Output the (X, Y) coordinate of the center of the cell containing the given text.  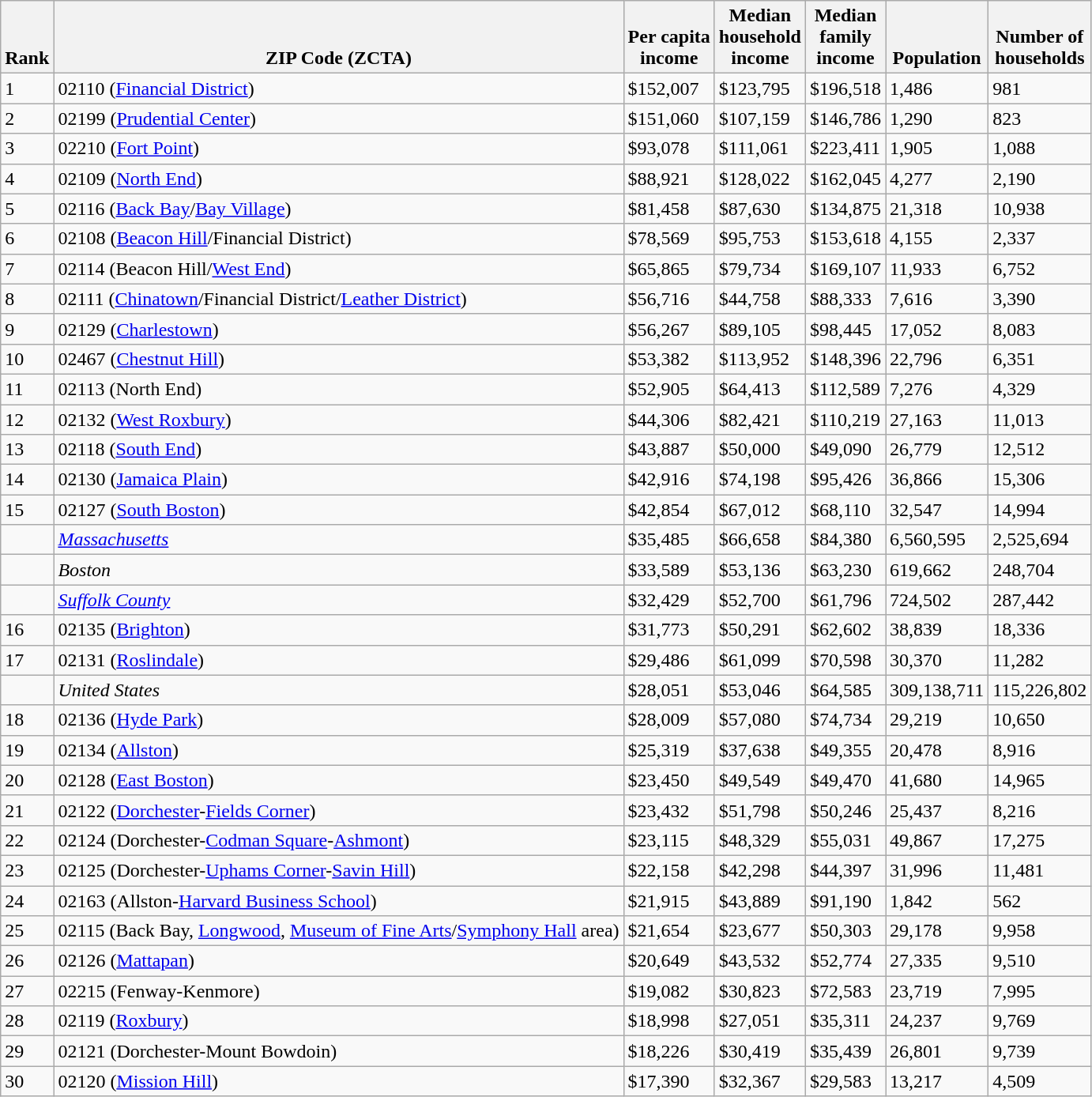
$35,485 (668, 540)
9,769 (1040, 1021)
309,138,711 (937, 690)
$22,158 (668, 870)
02119 (Roxbury) (338, 1021)
$49,470 (845, 780)
10 (27, 359)
115,226,802 (1040, 690)
13,217 (937, 1081)
$93,078 (668, 149)
16 (27, 630)
22 (27, 840)
$128,022 (760, 179)
15,306 (1040, 480)
02467 (Chestnut Hill) (338, 359)
$64,413 (760, 389)
27,335 (937, 961)
$112,589 (845, 389)
17,275 (1040, 840)
981 (1040, 89)
02124 (Dorchester-Codman Square-Ashmont) (338, 840)
$113,952 (760, 359)
30,370 (937, 660)
23,719 (937, 991)
2,190 (1040, 179)
02127 (South Boston) (338, 510)
$43,532 (760, 961)
$30,419 (760, 1051)
1,486 (937, 89)
10,650 (1040, 720)
$110,219 (845, 420)
United States (338, 690)
$52,774 (845, 961)
10,938 (1040, 209)
11,013 (1040, 420)
$50,000 (760, 450)
02132 (West Roxbury) (338, 420)
$107,159 (760, 119)
$53,382 (668, 359)
4,277 (937, 179)
$28,051 (668, 690)
$63,230 (845, 570)
02130 (Jamaica Plain) (338, 480)
$28,009 (668, 720)
$44,306 (668, 420)
7,995 (1040, 991)
$33,589 (668, 570)
$146,786 (845, 119)
26 (27, 961)
562 (1040, 900)
15 (27, 510)
8 (27, 299)
$55,031 (845, 840)
$98,445 (845, 329)
Rank (27, 37)
$111,061 (760, 149)
14,965 (1040, 780)
6,752 (1040, 269)
$61,099 (760, 660)
Medianfamilyincome (845, 37)
22,796 (937, 359)
12 (27, 420)
$23,450 (668, 780)
Boston (338, 570)
Suffolk County (338, 600)
02128 (East Boston) (338, 780)
8,216 (1040, 810)
$50,303 (845, 931)
26,801 (937, 1051)
$52,905 (668, 389)
02111 (Chinatown/Financial District/Leather District) (338, 299)
$49,090 (845, 450)
$95,426 (845, 480)
1,088 (1040, 149)
Number ofhouseholds (1040, 37)
$37,638 (760, 750)
12,512 (1040, 450)
02126 (Mattapan) (338, 961)
02110 (Financial District) (338, 89)
8,083 (1040, 329)
$152,007 (668, 89)
$87,630 (760, 209)
$196,518 (845, 89)
31,996 (937, 870)
02129 (Charlestown) (338, 329)
$66,658 (760, 540)
02115 (Back Bay, Longwood, Museum of Fine Arts/Symphony Hall area) (338, 931)
21 (27, 810)
24,237 (937, 1021)
$57,080 (760, 720)
9,739 (1040, 1051)
27,163 (937, 420)
$88,333 (845, 299)
$50,291 (760, 630)
7,276 (937, 389)
Massachusetts (338, 540)
$50,246 (845, 810)
02120 (Mission Hill) (338, 1081)
18,336 (1040, 630)
$70,598 (845, 660)
02122 (Dorchester-Fields Corner) (338, 810)
4,329 (1040, 389)
$162,045 (845, 179)
26,779 (937, 450)
9 (27, 329)
02163 (Allston-Harvard Business School) (338, 900)
02136 (Hyde Park) (338, 720)
29,178 (937, 931)
11,282 (1040, 660)
$23,432 (668, 810)
$48,329 (760, 840)
6,560,595 (937, 540)
30 (27, 1081)
02131 (Roslindale) (338, 660)
38,839 (937, 630)
17 (27, 660)
02114 (Beacon Hill/West End) (338, 269)
$81,458 (668, 209)
02134 (Allston) (338, 750)
619,662 (937, 570)
$148,396 (845, 359)
$18,998 (668, 1021)
28 (27, 1021)
27 (27, 991)
13 (27, 450)
$78,569 (668, 239)
20,478 (937, 750)
$52,700 (760, 600)
1,905 (937, 149)
1,842 (937, 900)
02109 (North End) (338, 179)
$43,889 (760, 900)
Per capitaincome (668, 37)
02121 (Dorchester-Mount Bowdoin) (338, 1051)
25,437 (937, 810)
$42,298 (760, 870)
248,704 (1040, 570)
6,351 (1040, 359)
02113 (North End) (338, 389)
02135 (Brighton) (338, 630)
$84,380 (845, 540)
$35,439 (845, 1051)
02116 (Back Bay/Bay Village) (338, 209)
$91,190 (845, 900)
$25,319 (668, 750)
29 (27, 1051)
$23,115 (668, 840)
02118 (South End) (338, 450)
1 (27, 89)
ZIP Code (ZCTA) (338, 37)
$19,082 (668, 991)
17,052 (937, 329)
$223,411 (845, 149)
11,933 (937, 269)
724,502 (937, 600)
23 (27, 870)
9,510 (1040, 961)
2,525,694 (1040, 540)
02215 (Fenway-Kenmore) (338, 991)
2 (27, 119)
4,509 (1040, 1081)
24 (27, 900)
$44,758 (760, 299)
3 (27, 149)
$20,649 (668, 961)
$88,921 (668, 179)
02125 (Dorchester-Uphams Corner-Savin Hill) (338, 870)
$32,429 (668, 600)
3,390 (1040, 299)
$42,916 (668, 480)
4 (27, 179)
1,290 (937, 119)
$56,267 (668, 329)
Population (937, 37)
14,994 (1040, 510)
11 (27, 389)
$134,875 (845, 209)
2,337 (1040, 239)
$74,734 (845, 720)
19 (27, 750)
$62,602 (845, 630)
5 (27, 209)
$95,753 (760, 239)
$29,583 (845, 1081)
$169,107 (845, 269)
$18,226 (668, 1051)
02210 (Fort Point) (338, 149)
14 (27, 480)
$35,311 (845, 1021)
$21,915 (668, 900)
$23,677 (760, 931)
$79,734 (760, 269)
32,547 (937, 510)
$53,136 (760, 570)
4,155 (937, 239)
7 (27, 269)
41,680 (937, 780)
20 (27, 780)
$123,795 (760, 89)
$49,549 (760, 780)
$151,060 (668, 119)
18 (27, 720)
$21,654 (668, 931)
$17,390 (668, 1081)
$56,716 (668, 299)
Medianhouseholdincome (760, 37)
$64,585 (845, 690)
$44,397 (845, 870)
$53,046 (760, 690)
$43,887 (668, 450)
49,867 (937, 840)
$82,421 (760, 420)
$29,486 (668, 660)
$153,618 (845, 239)
$42,854 (668, 510)
8,916 (1040, 750)
$31,773 (668, 630)
$74,198 (760, 480)
02199 (Prudential Center) (338, 119)
$61,796 (845, 600)
$67,012 (760, 510)
$68,110 (845, 510)
29,219 (937, 720)
$32,367 (760, 1081)
$89,105 (760, 329)
25 (27, 931)
$49,355 (845, 750)
287,442 (1040, 600)
$27,051 (760, 1021)
7,616 (937, 299)
$72,583 (845, 991)
$30,823 (760, 991)
02108 (Beacon Hill/Financial District) (338, 239)
21,318 (937, 209)
$65,865 (668, 269)
$51,798 (760, 810)
6 (27, 239)
11,481 (1040, 870)
36,866 (937, 480)
9,958 (1040, 931)
823 (1040, 119)
